Determine the [x, y] coordinate at the center of the cell enclosing the given text.  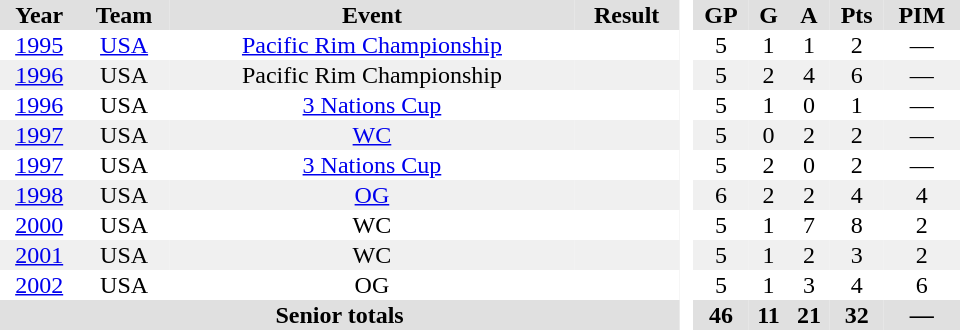
Result [626, 15]
2000 [39, 225]
2002 [39, 285]
1995 [39, 45]
46 [721, 315]
Team [124, 15]
2001 [39, 255]
32 [857, 315]
7 [808, 225]
PIM [922, 15]
1998 [39, 195]
11 [768, 315]
8 [857, 225]
21 [808, 315]
Senior totals [340, 315]
G [768, 15]
Event [372, 15]
GP [721, 15]
Year [39, 15]
Pts [857, 15]
A [808, 15]
